Identify which cell holds the provided text, then report its [X, Y] central coordinate. 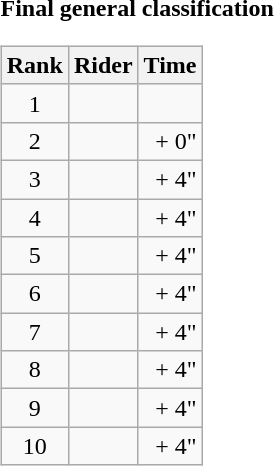
6 [34, 294]
1 [34, 103]
10 [34, 446]
Rider [103, 65]
9 [34, 408]
3 [34, 179]
Rank [34, 65]
+ 0" [170, 141]
8 [34, 370]
4 [34, 217]
Time [170, 65]
7 [34, 332]
5 [34, 256]
2 [34, 141]
